Find where the given text appears and provide that cell's center as [X, Y] coordinate. 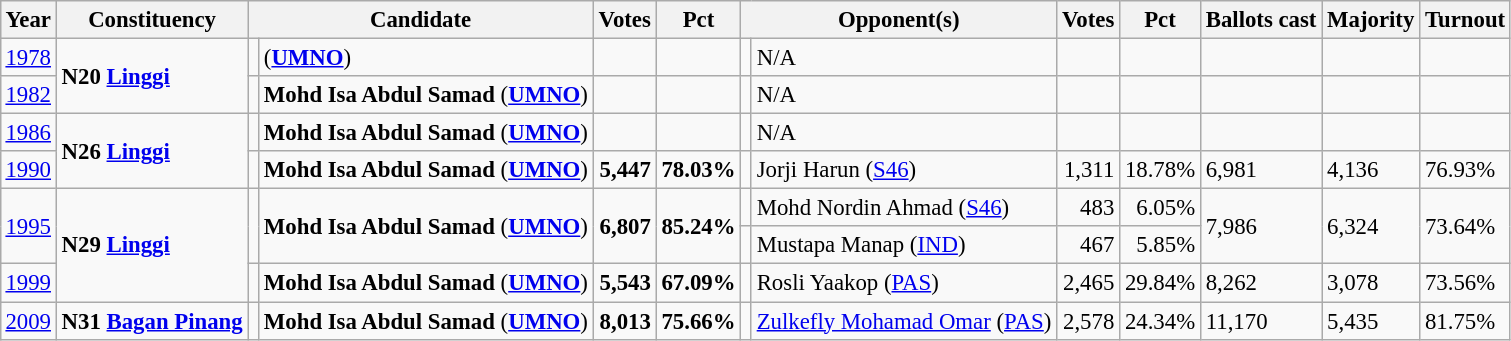
81.75% [1466, 321]
N20 Linggi [152, 76]
(UMNO) [426, 57]
5.85% [1160, 245]
Year [28, 20]
Constituency [152, 20]
11,170 [1260, 321]
1982 [28, 95]
467 [1088, 245]
Opponent(s) [899, 20]
1986 [28, 133]
2,578 [1088, 321]
1978 [28, 57]
76.93% [1466, 170]
Majority [1371, 20]
7,986 [1260, 226]
6.05% [1160, 208]
1995 [28, 226]
Turnout [1466, 20]
6,981 [1260, 170]
Mustapa Manap (IND) [904, 245]
67.09% [698, 283]
N31 Bagan Pinang [152, 321]
24.34% [1160, 321]
85.24% [698, 226]
Mohd Nordin Ahmad (S46) [904, 208]
6,807 [624, 226]
1,311 [1088, 170]
5,543 [624, 283]
Zulkefly Mohamad Omar (PAS) [904, 321]
8,013 [624, 321]
73.64% [1466, 226]
2,465 [1088, 283]
483 [1088, 208]
6,324 [1371, 226]
18.78% [1160, 170]
Rosli Yaakop (PAS) [904, 283]
1999 [28, 283]
1990 [28, 170]
3,078 [1371, 283]
78.03% [698, 170]
N29 Linggi [152, 246]
Candidate [420, 20]
Ballots cast [1260, 20]
5,447 [624, 170]
73.56% [1466, 283]
5,435 [1371, 321]
4,136 [1371, 170]
N26 Linggi [152, 152]
75.66% [698, 321]
2009 [28, 321]
8,262 [1260, 283]
Jorji Harun (S46) [904, 170]
29.84% [1160, 283]
